Pinpoint the cell where the given text exists, returning its (x, y) midpoint coordinate. 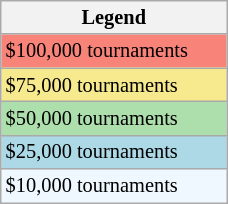
$75,000 tournaments (114, 85)
$50,000 tournaments (114, 118)
$100,000 tournaments (114, 51)
$25,000 tournaments (114, 152)
$10,000 tournaments (114, 186)
Legend (114, 17)
